From the cell containing the given text, extract its center point as [x, y] coordinate. 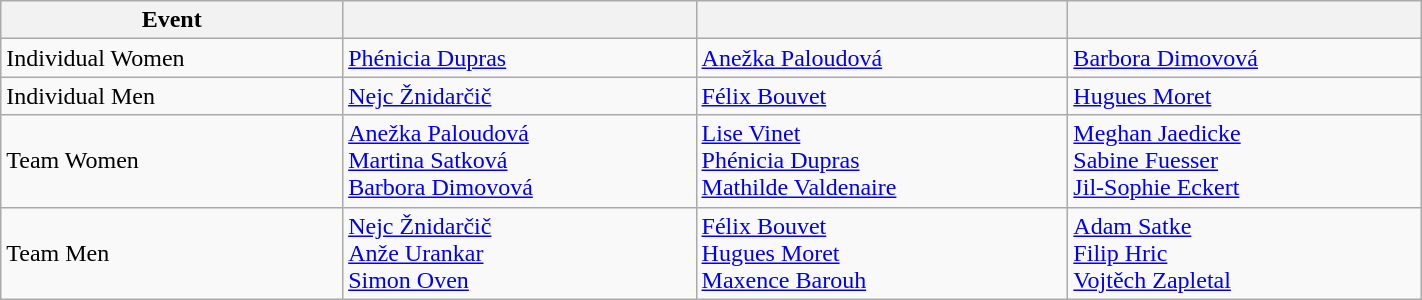
Phénicia Dupras [520, 58]
Félix Bouvet [882, 96]
Anežka PaloudováMartina SatkováBarbora Dimovová [520, 161]
Individual Men [172, 96]
Hugues Moret [1244, 96]
Adam SatkeFilip HricVojtěch Zapletal [1244, 253]
Anežka Paloudová [882, 58]
Individual Women [172, 58]
Nejc ŽnidarčičAnže UrankarSimon Oven [520, 253]
Lise VinetPhénicia DuprasMathilde Valdenaire [882, 161]
Meghan JaedickeSabine FuesserJil-Sophie Eckert [1244, 161]
Team Men [172, 253]
Barbora Dimovová [1244, 58]
Team Women [172, 161]
Event [172, 20]
Nejc Žnidarčič [520, 96]
Félix BouvetHugues MoretMaxence Barouh [882, 253]
